From the cell containing the given text, extract its center point as [X, Y] coordinate. 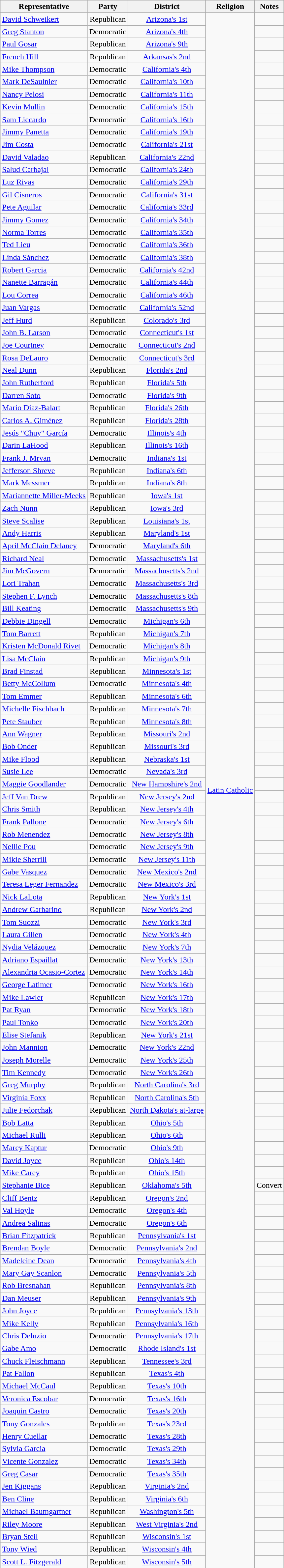
Mike Carey [44, 1173]
Missouri's 3rd [167, 746]
Rosa DeLauro [44, 357]
Cliff Bentz [44, 1198]
Virginia Foxx [44, 1098]
California's 24th [167, 170]
Minnesota's 1st [167, 671]
Wisconsin's 1st [167, 1536]
Mikie Sherrill [44, 859]
Religion [230, 7]
Maryland's 6th [167, 546]
Bill Keating [44, 609]
Tom Barrett [44, 634]
Jimmy Panetta [44, 132]
California's 52nd [167, 307]
Pennsylvania's 17th [167, 1336]
Arizona's 4th [167, 32]
Ben Cline [44, 1499]
Pennsylvania's 4th [167, 1261]
California's 36th [167, 245]
Florida's 5th [167, 383]
Massachusetts's 1st [167, 558]
Chuck Fleischmann [44, 1361]
Mark DeSaulnier [44, 82]
Ohio's 6th [167, 1135]
Steve Scalise [44, 521]
Minnesota's 8th [167, 721]
Texas's 16th [167, 1399]
Oregon's 6th [167, 1223]
New York's 25th [167, 1060]
Brendan Boyle [44, 1248]
Gabe Vasquez [44, 872]
North Dakota's at-large [167, 1110]
David Schweikert [44, 19]
California's 34th [167, 220]
David Joyce [44, 1160]
Nevada's 3rd [167, 772]
New York's 7th [167, 947]
Ohio's 14th [167, 1160]
New York's 4th [167, 934]
Nancy Pelosi [44, 94]
Massachusetts's 2nd [167, 571]
Neal Dunn [44, 370]
Chris Smith [44, 809]
Representative [44, 7]
Darren Soto [44, 395]
Juan Vargas [44, 307]
New York's 26th [167, 1072]
Florida's 9th [167, 395]
California's 15th [167, 107]
Washington's 5th [167, 1511]
Nanette Barragán [44, 282]
Val Hoyle [44, 1211]
Wisconsin's 4th [167, 1549]
New York's 16th [167, 985]
Sylvia Garcia [44, 1449]
Arkansas's 2nd [167, 57]
Lori Trahan [44, 584]
Pennsylvania's 16th [167, 1323]
Bob Latta [44, 1123]
Ohio's 15th [167, 1173]
Andrea Salinas [44, 1223]
Michael McCaul [44, 1386]
Texas's 29th [167, 1449]
Betty McCollum [44, 684]
Mario Díaz-Balart [44, 408]
North Carolina's 5th [167, 1098]
New Jersey's 2nd [167, 797]
California's 31st [167, 195]
George Latimer [44, 985]
Arizona's 1st [167, 19]
Nydia Velázquez [44, 947]
Michigan's 9th [167, 659]
Texas's 23rd [167, 1424]
New York's 18th [167, 1010]
April McClain Delaney [44, 546]
Virginia's 6th [167, 1499]
California's 21st [167, 144]
Pat Ryan [44, 1010]
Luz Rivas [44, 182]
Jimmy Gomez [44, 220]
New Mexico's 3rd [167, 884]
Rob Bresnahan [44, 1286]
Texas's 34th [167, 1461]
Connecticut's 3rd [167, 357]
Chris Deluzio [44, 1336]
California's 22nd [167, 157]
Carlos A. Giménez [44, 420]
New Hampshire's 2nd [167, 784]
New Jersey's 8th [167, 834]
Indiana's 6th [167, 470]
Nick LaLota [44, 897]
Kristen McDonald Rivet [44, 646]
California's 4th [167, 69]
Mark Messmer [44, 483]
Colorado's 3rd [167, 320]
Illinois's 4th [167, 433]
Sam Liccardo [44, 119]
John Rutherford [44, 383]
Pennsylvania's 8th [167, 1286]
Stephanie Bice [44, 1185]
Norma Torres [44, 232]
Brian Fitzpatrick [44, 1236]
Zach Nunn [44, 508]
Latin Catholic [230, 790]
Darin LaHood [44, 445]
Mike Thompson [44, 69]
Henry Cuellar [44, 1436]
New York's 21st [167, 1035]
Ann Wagner [44, 734]
Party [108, 7]
Florida's 26th [167, 408]
John Joyce [44, 1311]
Arizona's 9th [167, 44]
Massachusetts's 3rd [167, 584]
Ohio's 5th [167, 1123]
Pennsylvania's 9th [167, 1298]
Robert Garcia [44, 270]
Jeff Hurd [44, 320]
Gil Cisneros [44, 195]
Massachusetts's 8th [167, 596]
New York's 20th [167, 1022]
Oregon's 4th [167, 1211]
Rhode Island's 1st [167, 1348]
Joseph Morelle [44, 1060]
Vicente Gonzalez [44, 1461]
Lou Correa [44, 295]
Massachusetts's 9th [167, 609]
John B. Larson [44, 332]
Kevin Mullin [44, 107]
Illinois's 16th [167, 445]
Paul Tonko [44, 1022]
Pennsylvania's 1st [167, 1236]
Minnesota's 6th [167, 696]
David Valadao [44, 157]
Michigan's 7th [167, 634]
Convert [269, 1185]
Susie Lee [44, 772]
Missouri's 2nd [167, 734]
New Jersey's 6th [167, 822]
Jesús "Chuy" García [44, 433]
New York's 22nd [167, 1047]
Mike Flood [44, 759]
Iowa's 1st [167, 496]
Madeleine Dean [44, 1261]
California's 11th [167, 94]
Gabe Amo [44, 1348]
Mary Gay Scanlon [44, 1273]
Michigan's 8th [167, 646]
Mike Kelly [44, 1323]
Texas's 10th [167, 1386]
Richard Neal [44, 558]
Joe Courtney [44, 345]
Dan Meuser [44, 1298]
Jefferson Shreve [44, 470]
Pete Aguilar [44, 207]
Rob Menendez [44, 834]
Linda Sánchez [44, 257]
Tom Suozzi [44, 922]
Elise Stefanik [44, 1035]
Indiana's 1st [167, 458]
North Carolina's 3rd [167, 1085]
French Hill [44, 57]
California's 16th [167, 119]
Mariannette Miller-Meeks [44, 496]
Connecticut's 1st [167, 332]
Teresa Leger Fernandez [44, 884]
Mike Lawler [44, 997]
Paul Gosar [44, 44]
Tony Gonzales [44, 1424]
Indiana's 8th [167, 483]
New York's 3rd [167, 922]
Texas's 4th [167, 1374]
Stephen F. Lynch [44, 596]
California's 19th [167, 132]
Tennessee's 3rd [167, 1361]
Minnesota's 4th [167, 684]
Greg Murphy [44, 1085]
Ted Lieu [44, 245]
Texas's 35th [167, 1474]
Marcy Kaptur [44, 1148]
Tony Wied [44, 1549]
New York's 1st [167, 897]
John Mannion [44, 1047]
Frank J. Mrvan [44, 458]
Greg Stanton [44, 32]
Jim McGovern [44, 571]
California's 38th [167, 257]
Ohio's 9th [167, 1148]
New Mexico's 2nd [167, 872]
Jen Kiggans [44, 1486]
New York's 13th [167, 960]
California's 10th [167, 82]
Oklahoma's 5th [167, 1185]
Michael Rulli [44, 1135]
Nellie Pou [44, 847]
Bryan Steil [44, 1536]
Jim Costa [44, 144]
Brad Finstad [44, 671]
Michelle Fischbach [44, 709]
California's 35th [167, 232]
Wisconsin's 5th [167, 1561]
New Jersey's 11th [167, 859]
Louisiana's 1st [167, 521]
Salud Carbajal [44, 170]
Oregon's 2nd [167, 1198]
Nebraska's 1st [167, 759]
Lisa McClain [44, 659]
New Jersey's 4th [167, 809]
Pennsylvania's 2nd [167, 1248]
District [167, 7]
Maryland's 1st [167, 533]
Minnesota's 7th [167, 709]
California's 29th [167, 182]
Debbie Dingell [44, 621]
Florida's 2nd [167, 370]
Notes [269, 7]
Pete Stauber [44, 721]
California's 44th [167, 282]
Tom Emmer [44, 696]
Florida's 28th [167, 420]
Riley Moore [44, 1524]
California's 46th [167, 295]
New York's 14th [167, 972]
New York's 2nd [167, 909]
Maggie Goodlander [44, 784]
Frank Pallone [44, 822]
Texas's 28th [167, 1436]
California's 33rd [167, 207]
Andy Harris [44, 533]
West Virginia's 2nd [167, 1524]
Alexandria Ocasio-Cortez [44, 972]
Jeff Van Drew [44, 797]
Texas's 20th [167, 1411]
New Jersey's 9th [167, 847]
Michael Baumgartner [44, 1511]
Julie Fedorchak [44, 1110]
California's 42nd [167, 270]
Pat Fallon [44, 1374]
Connecticut's 2nd [167, 345]
Veronica Escobar [44, 1399]
Tim Kennedy [44, 1072]
Greg Casar [44, 1474]
Michigan's 6th [167, 621]
New York's 17th [167, 997]
Iowa's 3rd [167, 508]
Joaquin Castro [44, 1411]
Bob Onder [44, 746]
Scott L. Fitzgerald [44, 1561]
Adriano Espaillat [44, 960]
Pennsylvania's 13th [167, 1311]
Andrew Garbarino [44, 909]
Virginia's 2nd [167, 1486]
Pennsylvania's 5th [167, 1273]
Laura Gillen [44, 934]
